From the cell containing the given text, extract its center point as [x, y] coordinate. 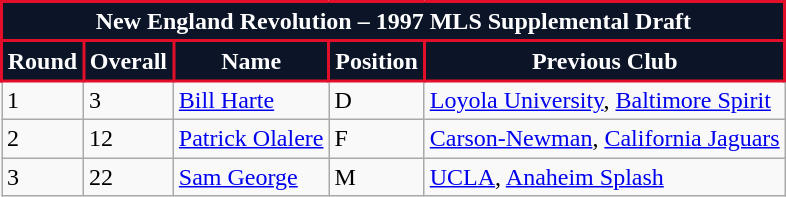
M [376, 177]
Patrick Olalere [251, 138]
D [376, 100]
22 [128, 177]
Overall [128, 61]
Loyola University, Baltimore Spirit [604, 100]
12 [128, 138]
Round [43, 61]
Name [251, 61]
Previous Club [604, 61]
F [376, 138]
Position [376, 61]
2 [43, 138]
UCLA, Anaheim Splash [604, 177]
New England Revolution – 1997 MLS Supplemental Draft [394, 22]
1 [43, 100]
Bill Harte [251, 100]
Carson-Newman, California Jaguars [604, 138]
Sam George [251, 177]
